Return [X, Y] of the center of cell containing provided text 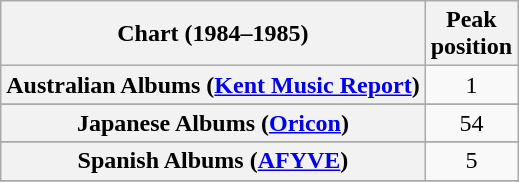
5 [471, 161]
Spanish Albums (AFYVE) [213, 161]
Peakposition [471, 34]
Australian Albums (Kent Music Report) [213, 85]
Chart (1984–1985) [213, 34]
1 [471, 85]
Japanese Albums (Oricon) [213, 123]
54 [471, 123]
